Detect which cell encompasses the target text, then output its [X, Y] center coordinate. 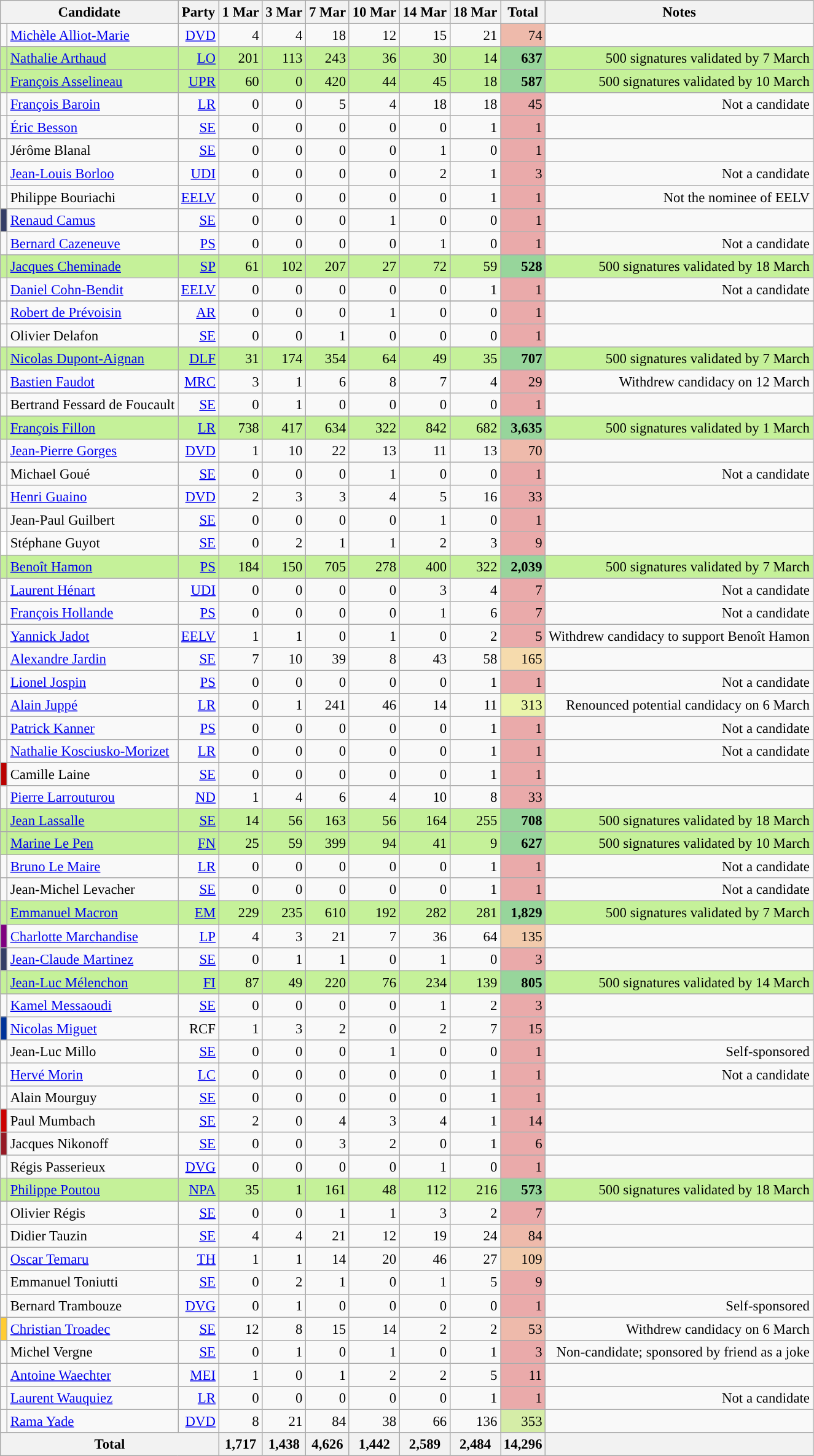
Jacques Cheminade [92, 266]
528 [523, 266]
150 [284, 566]
682 [475, 428]
573 [523, 1190]
1,438 [284, 1444]
Henri Guaino [92, 497]
24 [475, 1236]
2,484 [475, 1444]
Emmanuel Macron [92, 913]
53 [523, 1329]
Michel Vergne [92, 1352]
Laurent Hénart [92, 590]
41 [425, 843]
113 [284, 58]
Lionel Jospin [92, 682]
278 [374, 566]
842 [425, 428]
353 [523, 1421]
Antoine Waechter [92, 1375]
Jean Lassalle [92, 821]
135 [523, 936]
Pierre Larrouturou [92, 797]
UPR [199, 82]
Paul Mumbach [92, 1121]
60 [241, 82]
Camille Laine [92, 775]
66 [425, 1421]
Hervé Morin [92, 1074]
Stéphane Guyot [92, 544]
399 [328, 843]
234 [425, 982]
705 [328, 566]
136 [475, 1421]
161 [328, 1190]
139 [475, 982]
31 [241, 359]
20 [374, 1259]
1,717 [241, 1444]
201 [241, 58]
Yannick Jadot [92, 636]
Oscar Temaru [92, 1259]
Non-candidate; sponsored by friend as a joke [679, 1352]
417 [284, 428]
14 Mar [425, 12]
255 [475, 821]
Alain Mourguy [92, 1098]
235 [284, 913]
634 [328, 428]
François Fillon [92, 428]
282 [425, 913]
Éric Besson [92, 128]
Jean-Luc Millo [92, 1052]
François Asselineau [92, 82]
10 Mar [374, 12]
Jérôme Blanal [92, 151]
354 [328, 359]
207 [328, 266]
44 [374, 82]
39 [328, 659]
7 Mar [328, 12]
102 [284, 266]
241 [328, 705]
243 [328, 58]
500 signatures validated by 14 March [679, 982]
72 [425, 266]
76 [374, 982]
805 [523, 982]
112 [425, 1190]
Bertrand Fessard de Foucault [92, 405]
216 [475, 1190]
184 [241, 566]
Withdrew candidacy to support Benoît Hamon [679, 636]
NPA [199, 1190]
587 [523, 82]
Withdrew candidacy on 12 March [679, 382]
70 [523, 451]
François Baroin [92, 104]
Christian Troadec [92, 1329]
Candidate [90, 12]
14,296 [523, 1444]
174 [284, 359]
Nathalie Arthaud [92, 58]
EM [199, 913]
Nicolas Dupont-Aignan [92, 359]
281 [475, 913]
3,635 [523, 428]
Olivier Régis [92, 1213]
1,829 [523, 913]
Charlotte Marchandise [92, 936]
1 Mar [241, 12]
25 [241, 843]
2,589 [425, 1444]
163 [328, 821]
637 [523, 58]
FN [199, 843]
Jean-Pierre Gorges [92, 451]
Jean-Louis Borloo [92, 174]
Bruno Le Maire [92, 867]
Laurent Wauquiez [92, 1398]
Michèle Alliot-Marie [92, 36]
Philippe Poutou [92, 1190]
Alain Juppé [92, 705]
TH [199, 1259]
738 [241, 428]
707 [523, 359]
Nathalie Kosciusko-Morizet [92, 751]
LP [199, 936]
220 [328, 982]
Bernard Cazeneuve [92, 243]
94 [374, 843]
LO [199, 58]
43 [425, 659]
Jean-Claude Martinez [92, 959]
87 [241, 982]
François Hollande [92, 613]
Benoît Hamon [92, 566]
Renounced potential candidacy on 6 March [679, 705]
Kamel Messaoudi [92, 1005]
Marine Le Pen [92, 843]
192 [374, 913]
18 Mar [475, 12]
30 [425, 58]
Party [199, 12]
29 [523, 382]
Jean-Luc Mélenchon [92, 982]
22 [328, 451]
109 [523, 1259]
FI [199, 982]
MRC [199, 382]
400 [425, 566]
420 [328, 82]
Notes [679, 12]
58 [475, 659]
1,442 [374, 1444]
165 [523, 659]
610 [328, 913]
48 [374, 1190]
Olivier Delafon [92, 335]
627 [523, 843]
19 [425, 1236]
2,039 [523, 566]
Alexandre Jardin [92, 659]
SP [199, 266]
MEI [199, 1375]
Didier Tauzin [92, 1236]
16 [475, 497]
Robert de Prévoisin [92, 313]
ND [199, 797]
Jacques Nikonoff [92, 1144]
Jean-Paul Guilbert [92, 520]
38 [374, 1421]
708 [523, 821]
500 signatures validated by 1 March [679, 428]
DLF [199, 359]
AR [199, 313]
Michael Goué [92, 474]
313 [523, 705]
Bernard Trambouze [92, 1305]
Jean-Michel Levacher [92, 890]
Emmanuel Toniutti [92, 1283]
Nicolas Miguet [92, 1028]
Rama Yade [92, 1421]
4,626 [328, 1444]
Daniel Cohn-Bendit [92, 289]
Withdrew candidacy on 6 March [679, 1329]
164 [425, 821]
Philippe Bouriachi [92, 197]
229 [241, 913]
3 Mar [284, 12]
Not the nominee of EELV [679, 197]
RCF [199, 1028]
61 [241, 266]
Patrick Kanner [92, 728]
74 [523, 36]
LC [199, 1074]
Régis Passerieux [92, 1167]
Renaud Camus [92, 220]
Bastien Faudot [92, 382]
